For the text-containing cell, return its midpoint in (x, y) coordinate format. 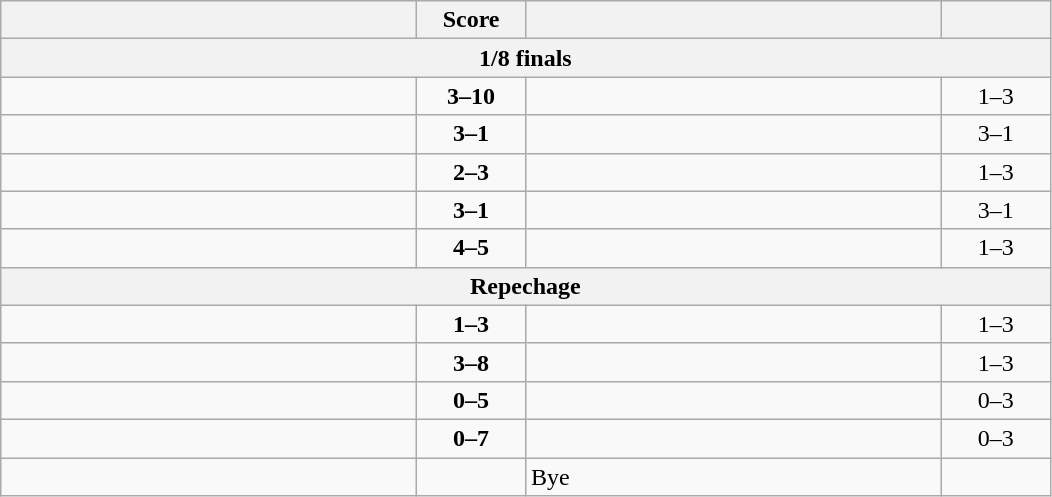
3–8 (472, 362)
Bye (733, 477)
3–10 (472, 96)
0–7 (472, 438)
2–3 (472, 172)
Score (472, 20)
1/8 finals (526, 58)
Repechage (526, 286)
4–5 (472, 248)
0–5 (472, 400)
